Identify which cell holds the provided text, then report its [X, Y] central coordinate. 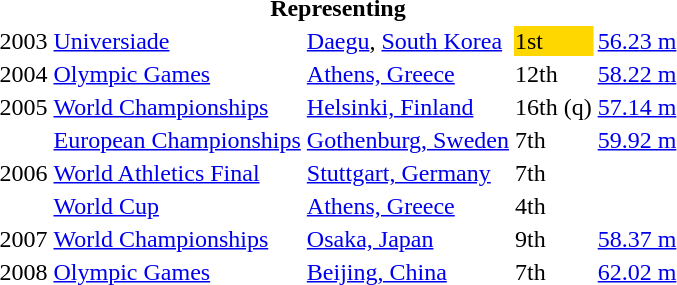
Stuttgart, Germany [408, 173]
Osaka, Japan [408, 239]
9th [554, 239]
World Athletics Final [177, 173]
Daegu, South Korea [408, 41]
Universiade [177, 41]
World Cup [177, 206]
12th [554, 74]
Helsinki, Finland [408, 107]
16th (q) [554, 107]
European Championships [177, 140]
1st [554, 41]
Olympic Games [177, 74]
4th [554, 206]
Gothenburg, Sweden [408, 140]
